Determine the [x, y] coordinate at the center of the cell enclosing the given text.  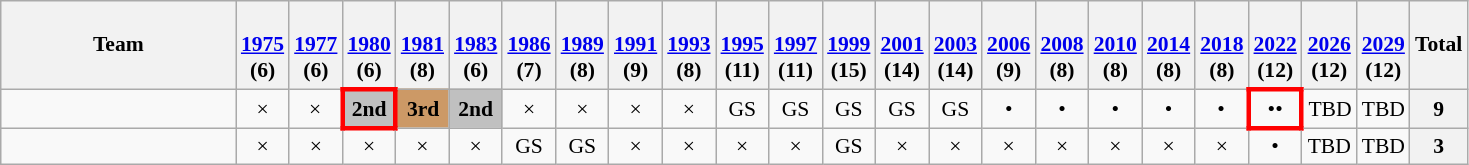
2001(14) [902, 45]
1983(6) [476, 45]
1986(7) [528, 45]
•• [1276, 108]
1977(6) [316, 45]
1975(6) [262, 45]
1989(8) [582, 45]
9 [1438, 108]
2026(12) [1330, 45]
1997(11) [796, 45]
1999(15) [848, 45]
2006(9) [1008, 45]
2003(14) [956, 45]
Total [1438, 45]
3rd [422, 108]
Team [118, 45]
3 [1438, 146]
1995(11) [742, 45]
2029(12) [1384, 45]
1980(6) [368, 45]
2022(12) [1276, 45]
2018(8) [1222, 45]
2010(8) [1116, 45]
1993(8) [688, 45]
2008(8) [1062, 45]
2014(8) [1168, 45]
1981(8) [422, 45]
1991(9) [636, 45]
